Locate the cell with the specified text and output its (x, y) center coordinate. 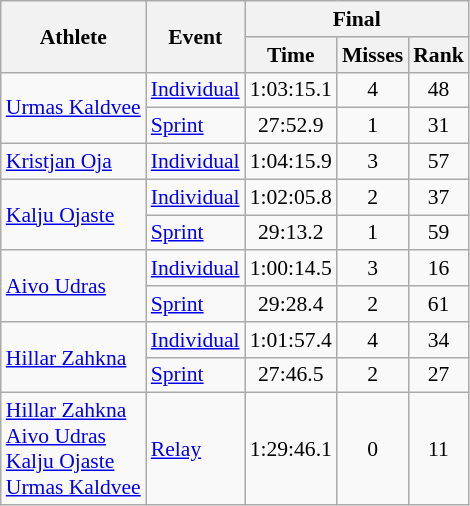
27 (438, 375)
Urmas Kaldvee (74, 108)
Aivo Udras (74, 286)
Event (196, 36)
16 (438, 269)
29:28.4 (291, 304)
34 (438, 340)
Rank (438, 55)
29:13.2 (291, 233)
Relay (196, 449)
1:29:46.1 (291, 449)
11 (438, 449)
37 (438, 197)
27:52.9 (291, 126)
1:02:05.8 (291, 197)
Final (357, 19)
48 (438, 90)
59 (438, 233)
27:46.5 (291, 375)
31 (438, 126)
Misses (372, 55)
1:01:57.4 (291, 340)
Hillar Zahkna (74, 358)
Athlete (74, 36)
Kalju Ojaste (74, 214)
Time (291, 55)
Kristjan Oja (74, 162)
61 (438, 304)
0 (372, 449)
1:00:14.5 (291, 269)
1:04:15.9 (291, 162)
1:03:15.1 (291, 90)
57 (438, 162)
Hillar Zahkna Aivo Udras Kalju Ojaste Urmas Kaldvee (74, 449)
